Extract the [X, Y] coordinate from the center of the cell holding the provided text.  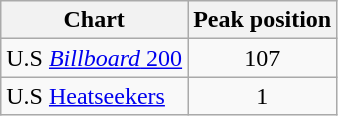
U.S Heatseekers [94, 96]
1 [262, 96]
Peak position [262, 20]
107 [262, 58]
Chart [94, 20]
U.S Billboard 200 [94, 58]
